Scan for the cell matching the given text and deliver its [X, Y] coordinate at center. 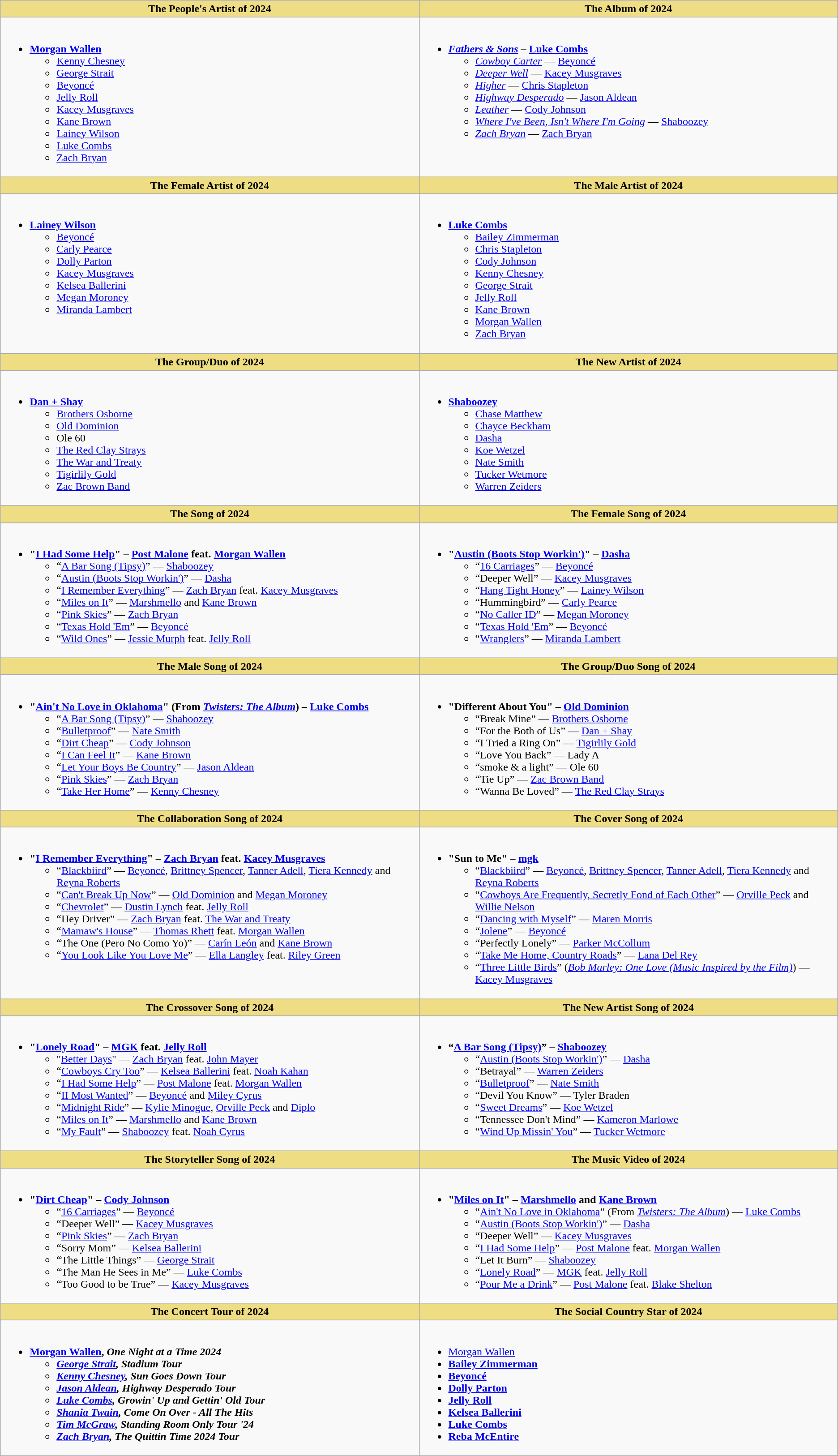
The Collaboration Song of 2024 [209, 818]
The Concert Tour of 2024 [209, 1312]
The Group/Duo Song of 2024 [628, 666]
The Male Artist of 2024 [628, 185]
Dan + ShayBrothers OsborneOld DominionOle 60The Red Clay StraysThe War and TreatyTigirlily GoldZac Brown Band [209, 438]
The Female Song of 2024 [628, 514]
Morgan WallenBailey ZimmermanBeyoncéDolly PartonJelly RollKelsea BalleriniLuke CombsReba McEntire [628, 1388]
The Album of 2024 [628, 9]
Lainey WilsonBeyoncéCarly PearceDolly PartonKacey MusgravesKelsea BalleriniMegan MoroneyMiranda Lambert [209, 274]
The Song of 2024 [209, 514]
The New Artist of 2024 [628, 362]
The Male Song of 2024 [209, 666]
The People's Artist of 2024 [209, 9]
The Group/Duo of 2024 [209, 362]
The Crossover Song of 2024 [209, 1007]
The Female Artist of 2024 [209, 185]
The Storyteller Song of 2024 [209, 1160]
The Cover Song of 2024 [628, 818]
Morgan WallenKenny ChesneyGeorge StraitBeyoncéJelly RollKacey MusgravesKane BrownLainey WilsonLuke CombsZach Bryan [209, 97]
The Music Video of 2024 [628, 1160]
The Social Country Star of 2024 [628, 1312]
The New Artist Song of 2024 [628, 1007]
Luke CombsBailey ZimmermanChris StapletonCody JohnsonKenny ChesneyGeorge StraitJelly RollKane BrownMorgan WallenZach Bryan [628, 274]
ShaboozeyChase MatthewChayce BeckhamDashaKoe WetzelNate SmithTucker WetmoreWarren Zeiders [628, 438]
